Output the (x, y) coordinate of the center of the cell containing the given text.  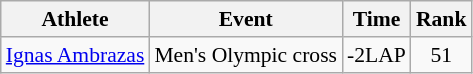
Ignas Ambrazas (76, 55)
Men's Olympic cross (246, 55)
Time (376, 19)
51 (442, 55)
Event (246, 19)
Rank (442, 19)
-2LAP (376, 55)
Athlete (76, 19)
